Return [x, y] of the center of cell containing provided text 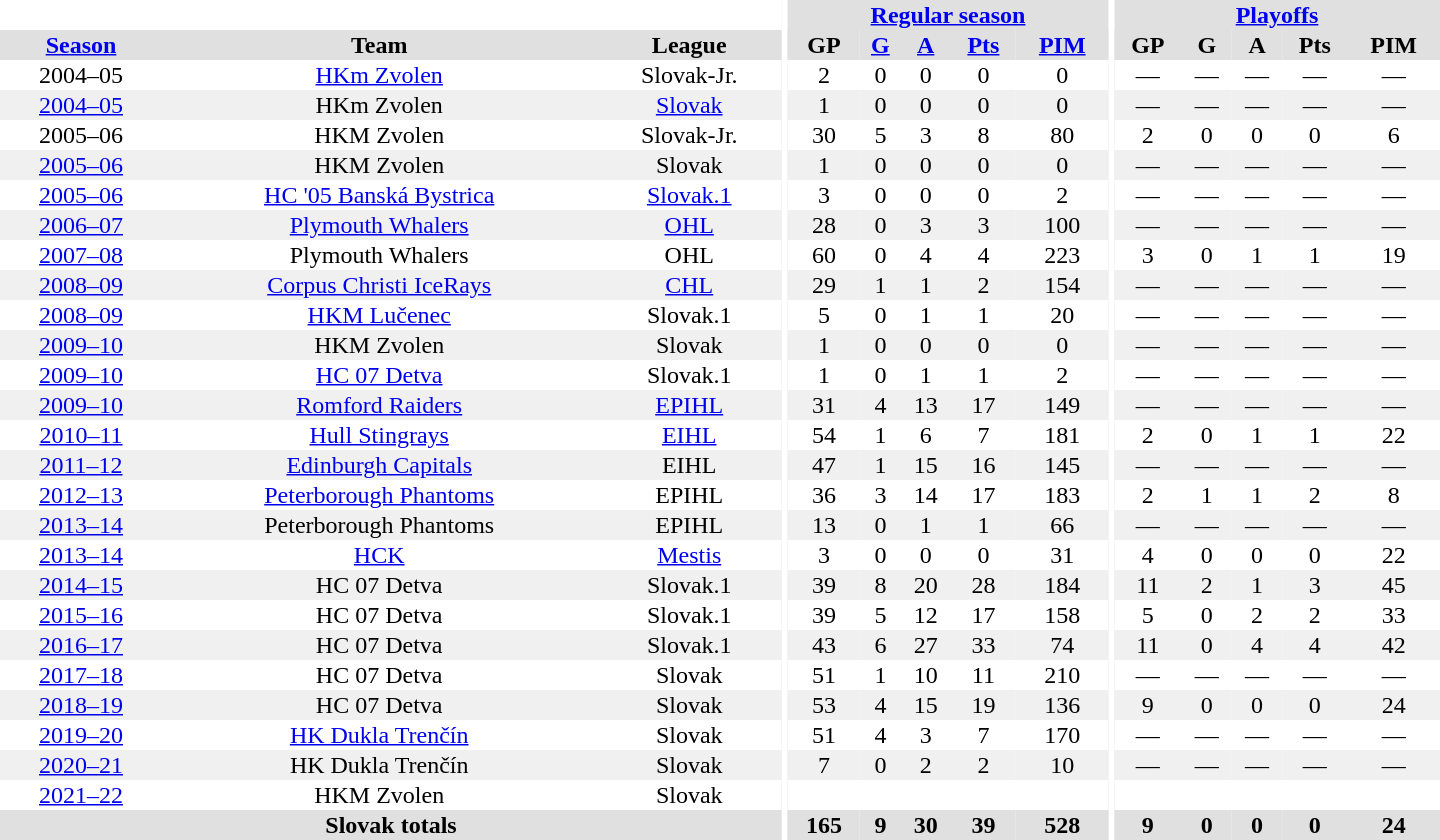
League [689, 45]
223 [1062, 255]
2014–15 [81, 585]
154 [1062, 285]
43 [824, 645]
54 [824, 435]
HC '05 Banská Bystrica [379, 195]
183 [1062, 495]
2016–17 [81, 645]
66 [1062, 525]
2019–20 [81, 735]
60 [824, 255]
2021–22 [81, 795]
136 [1062, 705]
2015–16 [81, 615]
CHL [689, 285]
2017–18 [81, 675]
210 [1062, 675]
2012–13 [81, 495]
170 [1062, 735]
45 [1394, 585]
Playoffs [1277, 15]
Season [81, 45]
Edinburgh Capitals [379, 465]
16 [984, 465]
Hull Stingrays [379, 435]
2006–07 [81, 225]
145 [1062, 465]
Mestis [689, 555]
2007–08 [81, 255]
Corpus Christi IceRays [379, 285]
Romford Raiders [379, 405]
12 [926, 615]
181 [1062, 435]
Slovak totals [391, 825]
165 [824, 825]
HKM Lučenec [379, 315]
Team [379, 45]
27 [926, 645]
100 [1062, 225]
2018–19 [81, 705]
Regular season [948, 15]
47 [824, 465]
158 [1062, 615]
29 [824, 285]
HCK [379, 555]
80 [1062, 135]
2010–11 [81, 435]
53 [824, 705]
42 [1394, 645]
2011–12 [81, 465]
14 [926, 495]
528 [1062, 825]
2020–21 [81, 765]
36 [824, 495]
149 [1062, 405]
74 [1062, 645]
184 [1062, 585]
